For the text-containing cell, return its midpoint in (x, y) coordinate format. 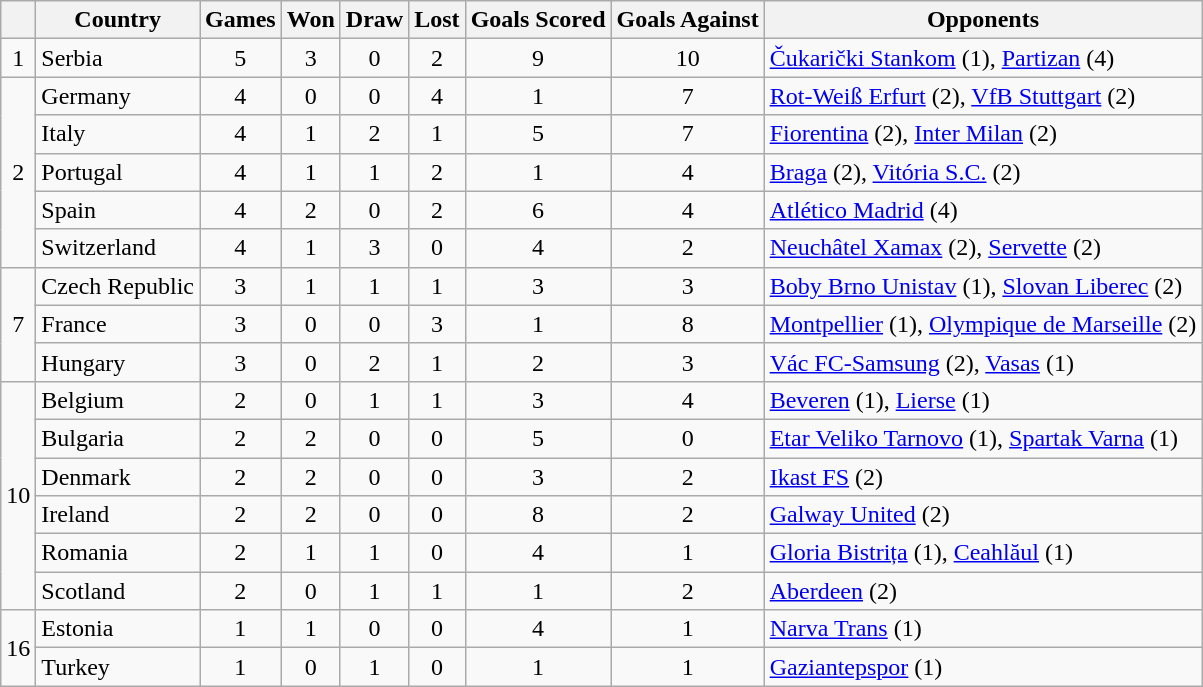
Lost (437, 20)
Narva Trans (1) (983, 629)
Won (310, 20)
Čukarički Stankom (1), Partizan (4) (983, 58)
6 (538, 210)
Belgium (118, 400)
Boby Brno Unistav (1), Slovan Liberec (2) (983, 286)
Romania (118, 553)
Beveren (1), Lierse (1) (983, 400)
Goals Against (688, 20)
France (118, 324)
Hungary (118, 362)
Neuchâtel Xamax (2), Servette (2) (983, 248)
Portugal (118, 172)
Rot-Weiß Erfurt (2), VfB Stuttgart (2) (983, 96)
Ireland (118, 515)
Country (118, 20)
Bulgaria (118, 438)
Atlético Madrid (4) (983, 210)
Estonia (118, 629)
Gloria Bistrița (1), Ceahlăul (1) (983, 553)
Italy (118, 134)
Spain (118, 210)
Scotland (118, 591)
16 (18, 648)
Aberdeen (2) (983, 591)
Goals Scored (538, 20)
Games (241, 20)
Turkey (118, 667)
Switzerland (118, 248)
9 (538, 58)
Montpellier (1), Olympique de Marseille (2) (983, 324)
Vác FC-Samsung (2), Vasas (1) (983, 362)
Opponents (983, 20)
Draw (374, 20)
Braga (2), Vitória S.C. (2) (983, 172)
Gaziantepspor (1) (983, 667)
Czech Republic (118, 286)
Fiorentina (2), Inter Milan (2) (983, 134)
Etar Veliko Tarnovo (1), Spartak Varna (1) (983, 438)
Serbia (118, 58)
Denmark (118, 477)
Germany (118, 96)
Ikast FS (2) (983, 477)
Galway United (2) (983, 515)
